Provide the (x, y) coordinate of the cell's center where the given text is located.  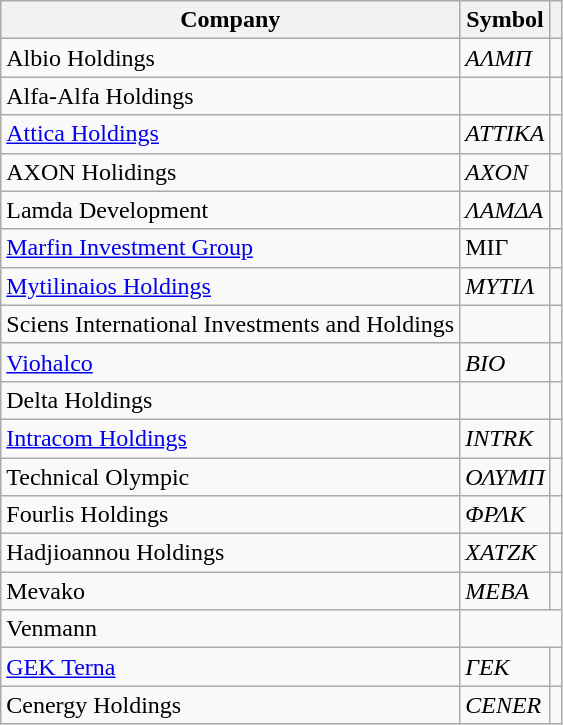
ΑΤΤΙΚΑ (506, 134)
INTRK (506, 438)
ΜΥΤΙΛ (506, 286)
Attica Holdings (230, 134)
Marfin Investment Group (230, 248)
ΑΛΜΠ (506, 58)
Mytilinaios Holdings (230, 286)
ΧΑΤΖΚ (506, 553)
ΛΑΜΔΑ (506, 210)
Intracom Holdings (230, 438)
ΟΛΥΜΠ (506, 477)
Symbol (506, 20)
Lamda Development (230, 210)
Company (230, 20)
Hadjioannou Holdings (230, 553)
ΓΕΚ (506, 667)
Technical Olympic (230, 477)
Delta Holdings (230, 400)
Sciens International Investments and Holdings (230, 324)
Cenergy Holdings (230, 705)
CENER (506, 705)
ΒΙΟ (506, 362)
Venmann (230, 629)
Mevako (230, 591)
Alfa-Alfa Holdings (230, 96)
ΦΡΛΚ (506, 515)
ΜΙΓ (506, 248)
Albio Holdings (230, 58)
GEK Terna (230, 667)
Fourlis Holdings (230, 515)
ΑΧΟΝ (506, 172)
Viohalco (230, 362)
AXON Holidings (230, 172)
ΜΕΒΑ (506, 591)
